Locate the cell with the specified text and output its [X, Y] center coordinate. 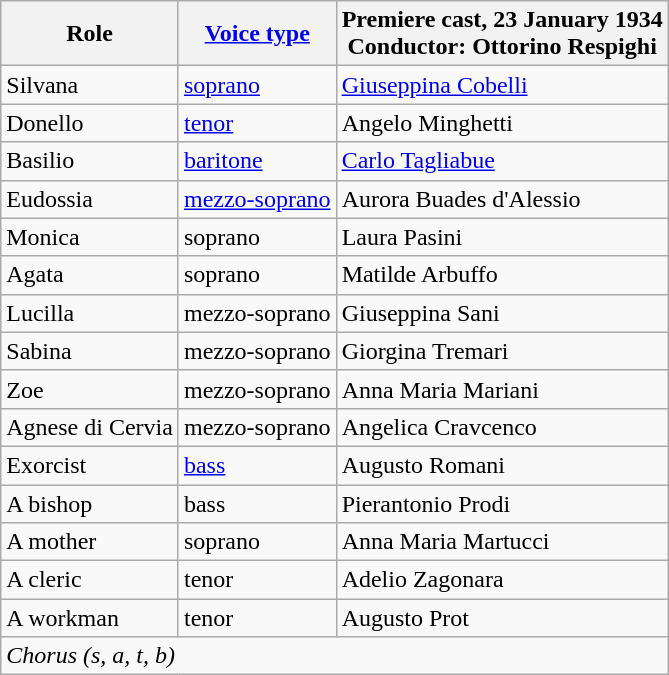
Role [90, 34]
Zoe [90, 389]
Monica [90, 237]
Agata [90, 275]
Anna Maria Mariani [502, 389]
Silvana [90, 85]
Eudossia [90, 199]
baritone [257, 161]
Matilde Arbuffo [502, 275]
A bishop [90, 503]
Laura Pasini [502, 237]
Giuseppina Cobelli [502, 85]
Donello [90, 123]
Giorgina Tremari [502, 351]
Lucilla [90, 313]
Anna Maria Martucci [502, 542]
Augusto Romani [502, 465]
A workman [90, 618]
Angelo Minghetti [502, 123]
A mother [90, 542]
Aurora Buades d'Alessio [502, 199]
Voice type [257, 34]
Angelica Cravcenco [502, 427]
Premiere cast, 23 January 1934Conductor: Ottorino Respighi [502, 34]
A cleric [90, 580]
Augusto Prot [502, 618]
Carlo Tagliabue [502, 161]
Sabina [90, 351]
Agnese di Cervia [90, 427]
Chorus (s, a, t, b) [334, 656]
Exorcist [90, 465]
Basilio [90, 161]
Adelio Zagonara [502, 580]
Pierantonio Prodi [502, 503]
Giuseppina Sani [502, 313]
